Return (x, y) of the center of cell containing provided text 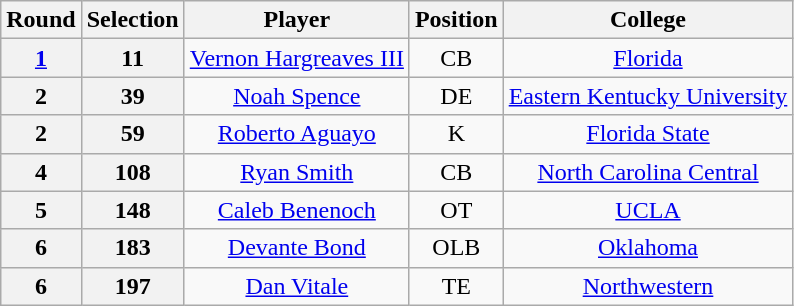
Dan Vitale (296, 286)
4 (41, 172)
OLB (456, 248)
Florida (648, 58)
Ryan Smith (296, 172)
Vernon Hargreaves III (296, 58)
College (648, 20)
Noah Spence (296, 96)
Caleb Benenoch (296, 210)
Position (456, 20)
Northwestern (648, 286)
Roberto Aguayo (296, 134)
108 (132, 172)
Player (296, 20)
OT (456, 210)
Round (41, 20)
Devante Bond (296, 248)
59 (132, 134)
183 (132, 248)
Oklahoma (648, 248)
197 (132, 286)
Florida State (648, 134)
TE (456, 286)
UCLA (648, 210)
Eastern Kentucky University (648, 96)
148 (132, 210)
1 (41, 58)
39 (132, 96)
K (456, 134)
5 (41, 210)
North Carolina Central (648, 172)
11 (132, 58)
DE (456, 96)
Selection (132, 20)
